Search for the cell housing the specified text and yield its [x, y] center coordinate. 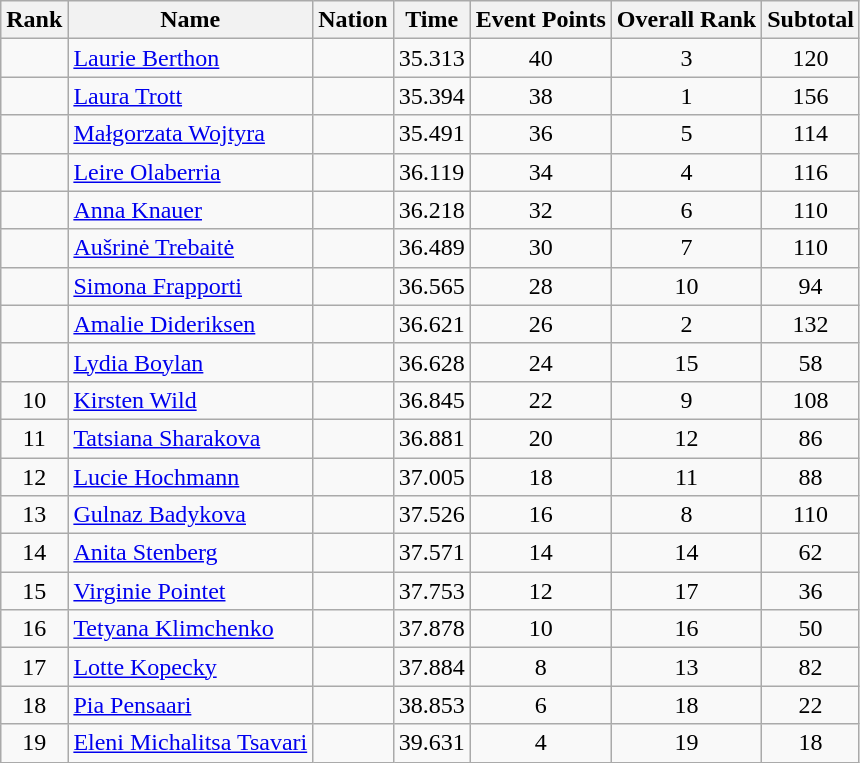
Lotte Kopecky [190, 667]
36.119 [432, 172]
94 [811, 286]
24 [540, 362]
120 [811, 58]
37.571 [432, 553]
30 [540, 248]
36.489 [432, 248]
156 [811, 96]
Pia Pensaari [190, 705]
Laura Trott [190, 96]
35.394 [432, 96]
Anna Knauer [190, 210]
Anita Stenberg [190, 553]
Name [190, 20]
Leire Olaberria [190, 172]
Lucie Hochmann [190, 477]
108 [811, 400]
36.881 [432, 438]
Laurie Berthon [190, 58]
Małgorzata Wojtyra [190, 134]
37.526 [432, 515]
Eleni Michalitsa Tsavari [190, 743]
Event Points [540, 20]
2 [686, 324]
28 [540, 286]
Lydia Boylan [190, 362]
36.565 [432, 286]
36.621 [432, 324]
Amalie Dideriksen [190, 324]
1 [686, 96]
36.845 [432, 400]
32 [540, 210]
38 [540, 96]
37.005 [432, 477]
116 [811, 172]
82 [811, 667]
37.884 [432, 667]
Aušrinė Trebaitė [190, 248]
Kirsten Wild [190, 400]
Tatsiana Sharakova [190, 438]
Simona Frapporti [190, 286]
88 [811, 477]
37.878 [432, 629]
Overall Rank [686, 20]
114 [811, 134]
132 [811, 324]
Nation [353, 20]
9 [686, 400]
36.628 [432, 362]
20 [540, 438]
5 [686, 134]
58 [811, 362]
35.491 [432, 134]
36.218 [432, 210]
62 [811, 553]
34 [540, 172]
40 [540, 58]
Time [432, 20]
50 [811, 629]
39.631 [432, 743]
Rank [34, 20]
Tetyana Klimchenko [190, 629]
38.853 [432, 705]
Gulnaz Badykova [190, 515]
Virginie Pointet [190, 591]
86 [811, 438]
Subtotal [811, 20]
7 [686, 248]
37.753 [432, 591]
26 [540, 324]
35.313 [432, 58]
3 [686, 58]
